Find where the given text appears and provide that cell's center as [X, Y] coordinate. 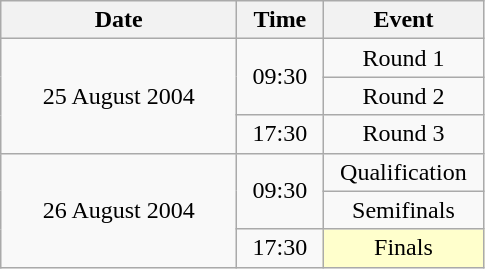
25 August 2004 [119, 96]
Semifinals [404, 210]
Time [280, 20]
Finals [404, 248]
Event [404, 20]
Date [119, 20]
Qualification [404, 172]
Round 3 [404, 134]
Round 2 [404, 96]
26 August 2004 [119, 210]
Round 1 [404, 58]
